Find where the given text appears and provide that cell's center as (X, Y) coordinate. 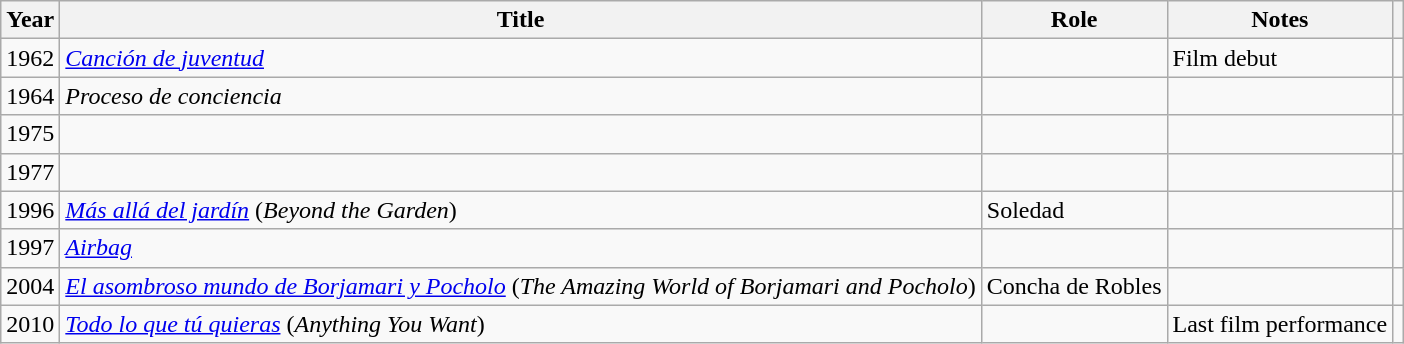
Soledad (1074, 210)
Todo lo que tú quieras (Anything You Want) (520, 324)
2010 (30, 324)
Proceso de conciencia (520, 96)
Year (30, 20)
1997 (30, 248)
1975 (30, 134)
Role (1074, 20)
Title (520, 20)
1977 (30, 172)
1964 (30, 96)
1962 (30, 58)
2004 (30, 286)
Concha de Robles (1074, 286)
Last film performance (1280, 324)
1996 (30, 210)
Airbag (520, 248)
Canción de juventud (520, 58)
Film debut (1280, 58)
El asombroso mundo de Borjamari y Pocholo (The Amazing World of Borjamari and Pocholo) (520, 286)
Notes (1280, 20)
Más allá del jardín (Beyond the Garden) (520, 210)
